Extract the (X, Y) coordinate from the center of the cell holding the provided text.  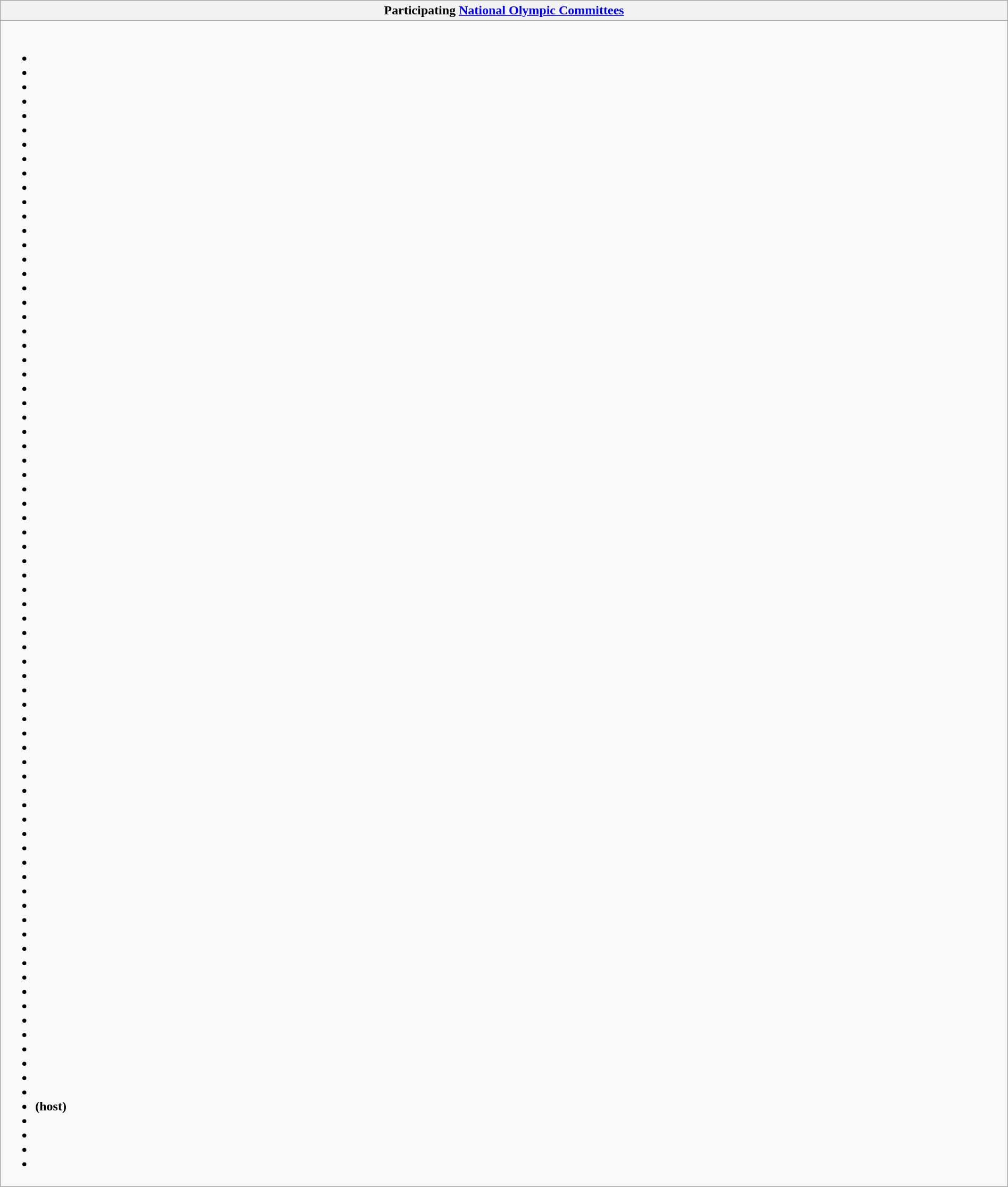
Participating National Olympic Committees (504, 11)
(host) (504, 604)
